Determine the [X, Y] coordinate at the center of the cell enclosing the given text.  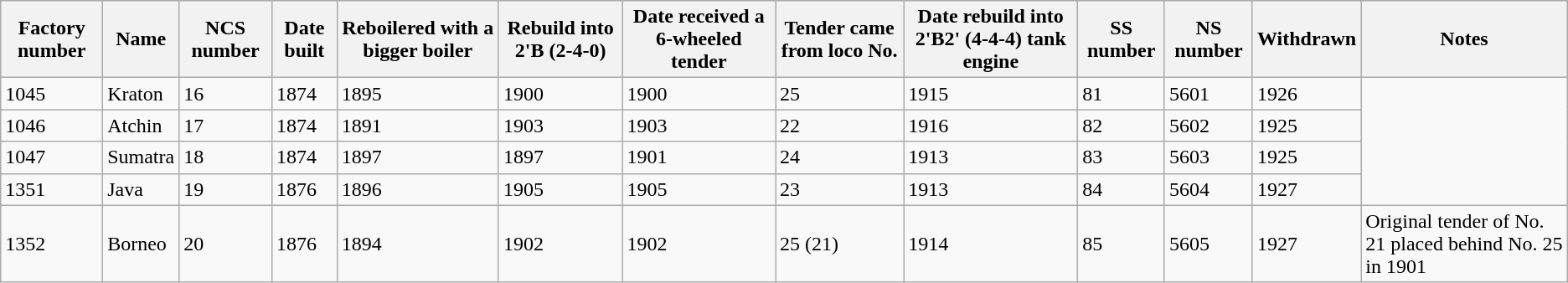
81 [1122, 94]
1895 [417, 94]
Notes [1464, 39]
Tender came from loco No. [839, 39]
1046 [52, 126]
5602 [1208, 126]
1351 [52, 189]
5603 [1208, 157]
1896 [417, 189]
Borneo [141, 244]
Name [141, 39]
1045 [52, 94]
1894 [417, 244]
18 [226, 157]
5604 [1208, 189]
1047 [52, 157]
1926 [1307, 94]
82 [1122, 126]
16 [226, 94]
Date built [305, 39]
1901 [699, 157]
1915 [991, 94]
85 [1122, 244]
23 [839, 189]
Original tender of No. 21 placed behind No. 25 in 1901 [1464, 244]
83 [1122, 157]
84 [1122, 189]
19 [226, 189]
Date rebuild into 2'B2' (4-4-4) tank engine [991, 39]
5601 [1208, 94]
1891 [417, 126]
5605 [1208, 244]
25 [839, 94]
Atchin [141, 126]
Kraton [141, 94]
1916 [991, 126]
1352 [52, 244]
Rebuild into 2'B (2-4-0) [560, 39]
24 [839, 157]
Sumatra [141, 157]
17 [226, 126]
NS number [1208, 39]
Withdrawn [1307, 39]
Date received a 6-wheeled tender [699, 39]
NCS number [226, 39]
1914 [991, 244]
22 [839, 126]
Factory number [52, 39]
Java [141, 189]
SS number [1122, 39]
Reboilered with a bigger boiler [417, 39]
25 (21) [839, 244]
20 [226, 244]
